Scan for the cell matching the given text and deliver its [x, y] coordinate at center. 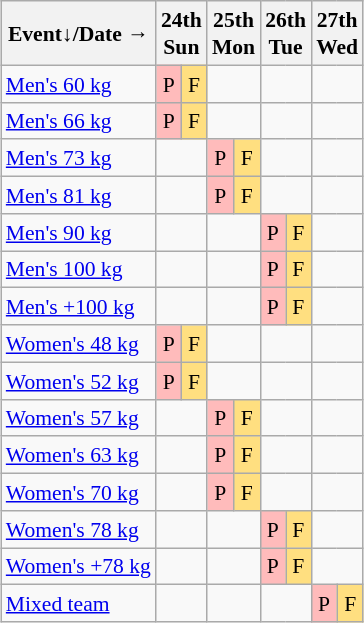
Men's 66 kg [78, 120]
Event↓/Date → [78, 33]
Mixed team [78, 604]
Men's 60 kg [78, 84]
Women's 70 kg [78, 492]
Men's 90 kg [78, 232]
Women's 63 kg [78, 454]
Women's 78 kg [78, 528]
24thSun [182, 33]
25thMon [234, 33]
27thWed [337, 33]
Men's 73 kg [78, 158]
Women's 57 kg [78, 418]
Women's 48 kg [78, 344]
Men's +100 kg [78, 306]
Women's +78 kg [78, 566]
26thTue [286, 33]
Women's 52 kg [78, 380]
Men's 100 kg [78, 268]
Men's 81 kg [78, 194]
